Scan for the cell matching the given text and deliver its [X, Y] coordinate at center. 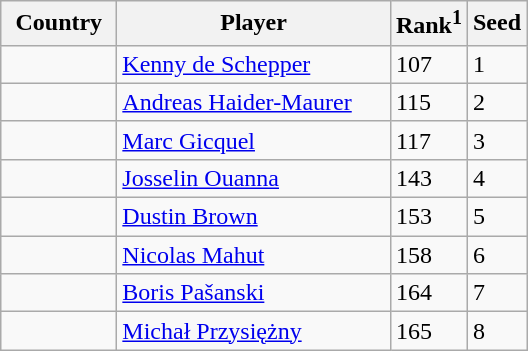
3 [496, 140]
Seed [496, 24]
4 [496, 178]
1 [496, 64]
Dustin Brown [254, 217]
117 [428, 140]
Michał Przysiężny [254, 331]
8 [496, 331]
Nicolas Mahut [254, 255]
2 [496, 102]
107 [428, 64]
Marc Gicquel [254, 140]
Andreas Haider-Maurer [254, 102]
115 [428, 102]
143 [428, 178]
6 [496, 255]
Josselin Ouanna [254, 178]
Country [59, 24]
165 [428, 331]
5 [496, 217]
Kenny de Schepper [254, 64]
164 [428, 293]
7 [496, 293]
158 [428, 255]
153 [428, 217]
Rank1 [428, 24]
Boris Pašanski [254, 293]
Player [254, 24]
